Scan for the cell matching the given text and deliver its (x, y) coordinate at center. 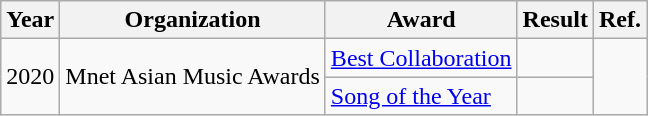
Year (30, 20)
2020 (30, 77)
Award (421, 20)
Song of the Year (421, 96)
Organization (193, 20)
Best Collaboration (421, 58)
Ref. (620, 20)
Mnet Asian Music Awards (193, 77)
Result (555, 20)
